Provide the [X, Y] coordinate of the cell's center where the given text is located.  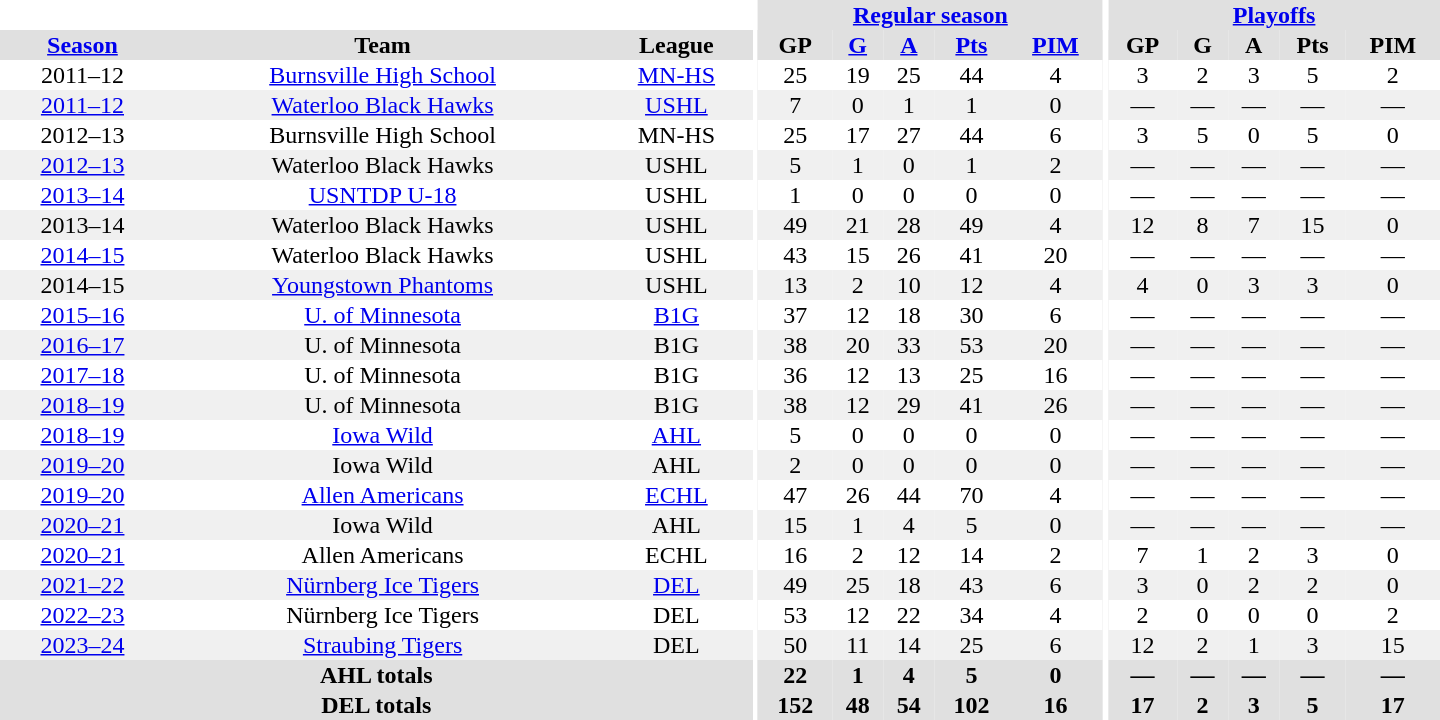
2023–24 [82, 645]
10 [908, 285]
70 [971, 495]
30 [971, 315]
2022–23 [82, 615]
Youngstown Phantoms [382, 285]
Regular season [930, 15]
2021–22 [82, 585]
Straubing Tigers [382, 645]
2015–16 [82, 315]
54 [908, 705]
48 [858, 705]
102 [971, 705]
AHL totals [376, 675]
29 [908, 405]
36 [795, 375]
152 [795, 705]
28 [908, 225]
34 [971, 615]
Playoffs [1274, 15]
USNTDP U-18 [382, 195]
47 [795, 495]
27 [908, 135]
Season [82, 45]
League [676, 45]
11 [858, 645]
21 [858, 225]
Team [382, 45]
33 [908, 345]
50 [795, 645]
2017–18 [82, 375]
37 [795, 315]
19 [858, 75]
2016–17 [82, 345]
DEL totals [376, 705]
8 [1202, 225]
